Pinpoint the cell where the given text exists, returning its (X, Y) midpoint coordinate. 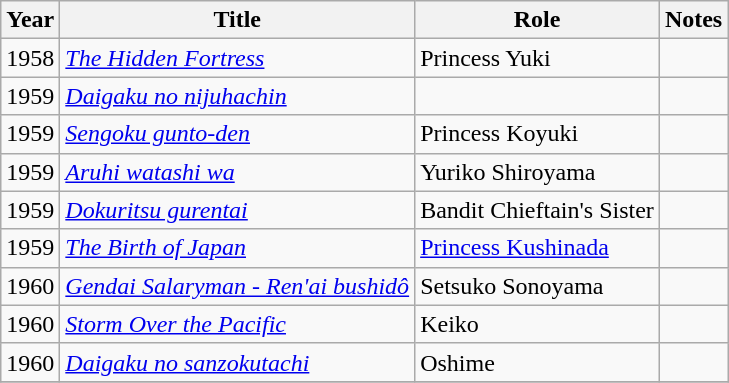
Gendai Salaryman - Ren'ai bushidô (238, 286)
Princess Koyuki (538, 134)
The Birth of Japan (238, 248)
Yuriko Shiroyama (538, 172)
Role (538, 20)
1958 (30, 58)
Sengoku gunto-den (238, 134)
Dokuritsu gurentai (238, 210)
Bandit Chieftain's Sister (538, 210)
Princess Yuki (538, 58)
Setsuko Sonoyama (538, 286)
Title (238, 20)
Daigaku no nijuhachin (238, 96)
Aruhi watashi wa (238, 172)
Oshime (538, 362)
The Hidden Fortress (238, 58)
Princess Kushinada (538, 248)
Storm Over the Pacific (238, 324)
Keiko (538, 324)
Notes (693, 20)
Year (30, 20)
Daigaku no sanzokutachi (238, 362)
